Return (X, Y) of the center of cell containing provided text 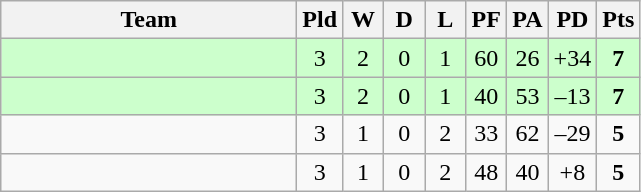
+8 (572, 172)
–29 (572, 134)
PA (528, 20)
60 (486, 58)
+34 (572, 58)
26 (528, 58)
W (364, 20)
D (404, 20)
PD (572, 20)
48 (486, 172)
L (446, 20)
Pld (320, 20)
62 (528, 134)
Team (149, 20)
33 (486, 134)
–13 (572, 96)
PF (486, 20)
Pts (618, 20)
53 (528, 96)
